Return the (X, Y) coordinate for the center point of the cell that contains the specified text.  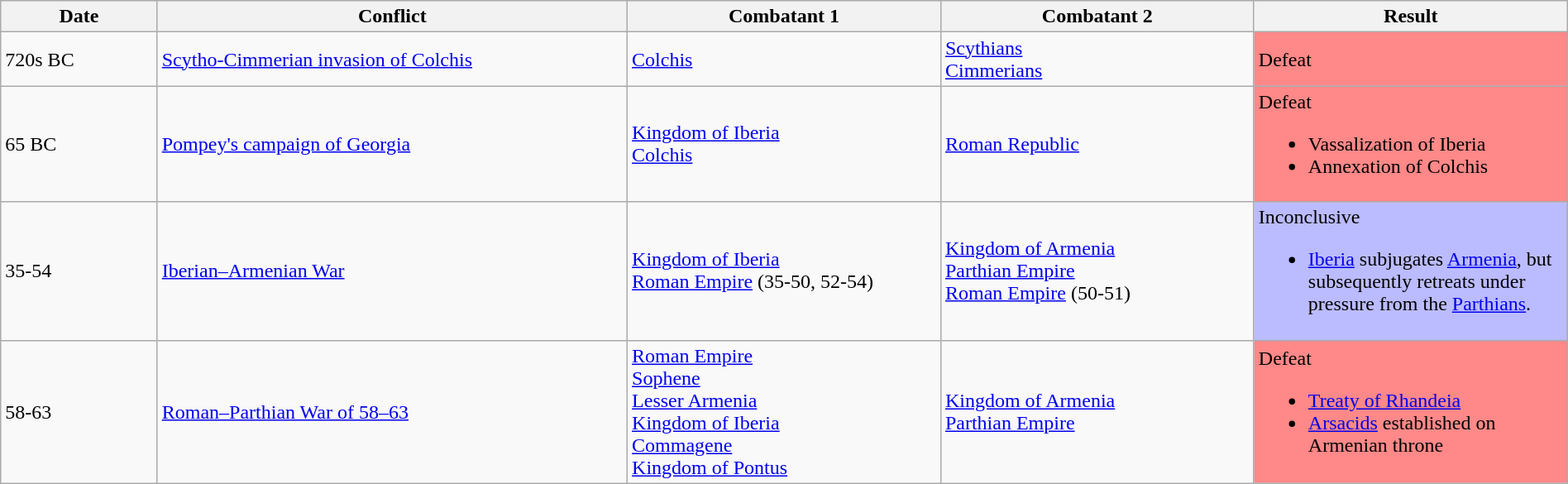
Kingdom of IberiaColchis (784, 144)
Date (79, 17)
Roman EmpireSopheneLesser Armenia Kingdom of IberiaCommageneKingdom of Pontus (784, 412)
Pompey's campaign of Georgia (392, 144)
DefeatVassalization of IberiaAnnexation of Colchis (1411, 144)
Combatant 1 (784, 17)
35-54 (79, 271)
Roman–Parthian War of 58–63 (392, 412)
58-63 (79, 412)
Scytho-Cimmerian invasion of Colchis (392, 60)
Result (1411, 17)
720s BC (79, 60)
Iberian–Armenian War (392, 271)
Conflict (392, 17)
Colchis (784, 60)
Combatant 2 (1097, 17)
Defeat (1411, 60)
Roman Republic (1097, 144)
Kingdom of ArmeniaParthian Empire Roman Empire (50-51) (1097, 271)
ScythiansCimmerians (1097, 60)
DefeatTreaty of RhandeiaArsacids established on Armenian throne (1411, 412)
InconclusiveIberia subjugates Armenia, but subsequently retreats under pressure from the Parthians. (1411, 271)
Kingdom of Iberia Roman Empire (35-50, 52-54) (784, 271)
Kingdom of ArmeniaParthian Empire (1097, 412)
65 BC (79, 144)
